Identify which cell holds the provided text, then report its [X, Y] central coordinate. 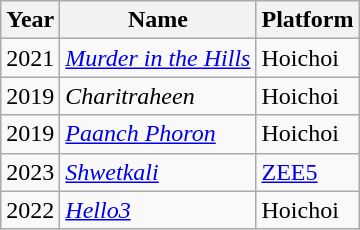
Name [158, 20]
Shwetkali [158, 172]
Hello3 [158, 210]
2023 [30, 172]
2021 [30, 58]
Platform [308, 20]
ZEE5 [308, 172]
Paanch Phoron [158, 134]
Year [30, 20]
Murder in the Hills [158, 58]
2022 [30, 210]
Charitraheen [158, 96]
